Return (x, y) of the center of cell containing provided text 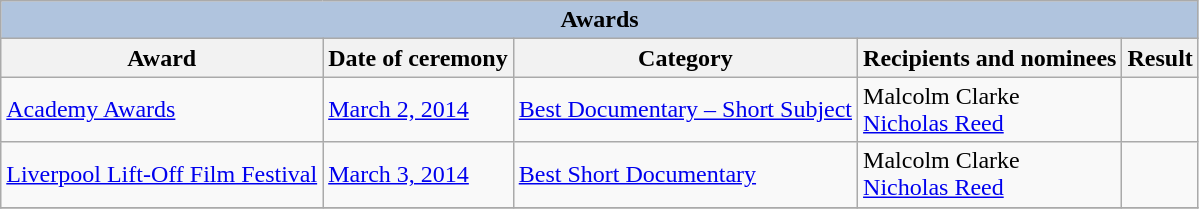
Date of ceremony (418, 58)
Best Documentary – Short Subject (685, 110)
Best Short Documentary (685, 174)
Liverpool Lift-Off Film Festival (162, 174)
March 2, 2014 (418, 110)
Recipients and nominees (990, 58)
Award (162, 58)
Category (685, 58)
Result (1160, 58)
March 3, 2014 (418, 174)
Academy Awards (162, 110)
Awards (600, 20)
